From the cell containing the given text, extract its center point as (x, y) coordinate. 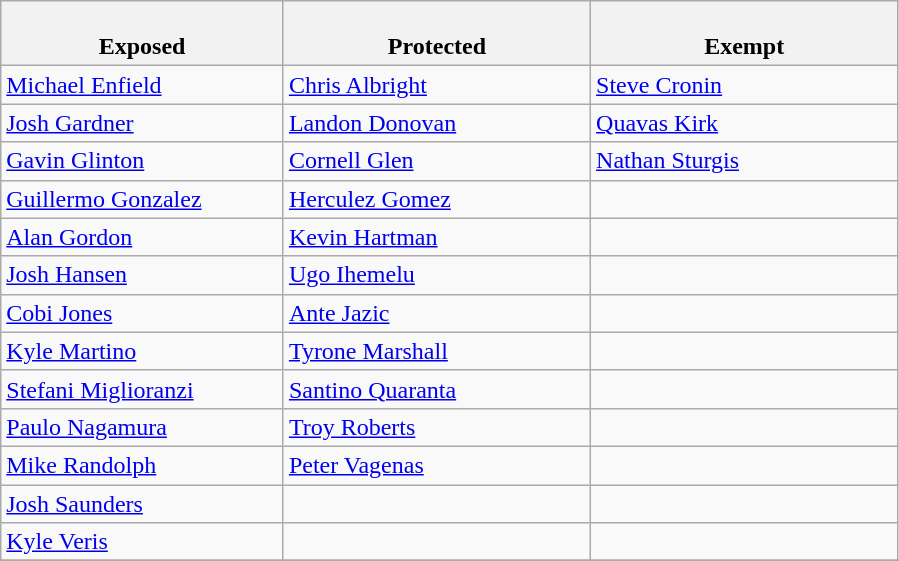
Santino Quaranta (436, 389)
Herculez Gomez (436, 199)
Landon Donovan (436, 123)
Peter Vagenas (436, 465)
Ante Jazic (436, 313)
Kevin Hartman (436, 237)
Alan Gordon (142, 237)
Steve Cronin (744, 85)
Josh Saunders (142, 503)
Ugo Ihemelu (436, 275)
Josh Gardner (142, 123)
Michael Enfield (142, 85)
Josh Hansen (142, 275)
Cornell Glen (436, 161)
Troy Roberts (436, 427)
Protected (436, 34)
Tyrone Marshall (436, 351)
Mike Randolph (142, 465)
Kyle Martino (142, 351)
Kyle Veris (142, 542)
Exposed (142, 34)
Cobi Jones (142, 313)
Paulo Nagamura (142, 427)
Exempt (744, 34)
Stefani Miglioranzi (142, 389)
Gavin Glinton (142, 161)
Chris Albright (436, 85)
Quavas Kirk (744, 123)
Guillermo Gonzalez (142, 199)
Nathan Sturgis (744, 161)
